Pinpoint the cell where the given text exists, returning its [X, Y] midpoint coordinate. 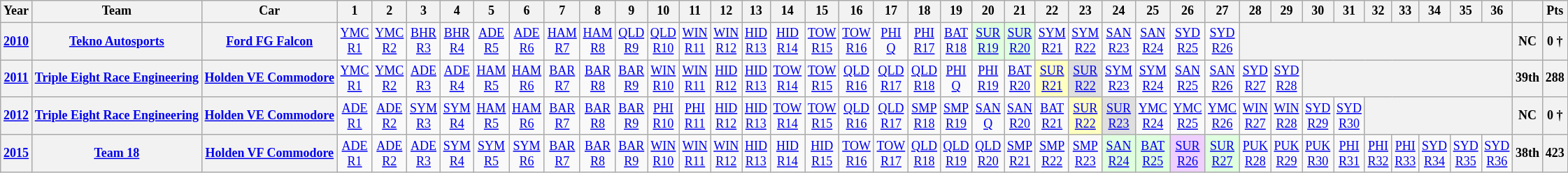
SURR20 [1020, 41]
HIDR15 [822, 153]
23 [1085, 11]
11 [695, 11]
SMPR19 [956, 116]
2 [390, 11]
HAMR7 [562, 41]
PHIR19 [988, 79]
SANR26 [1223, 79]
Tekno Autosports [116, 41]
QLDR10 [664, 41]
SYDR36 [1497, 153]
BATR21 [1052, 116]
38th [1527, 153]
SURR21 [1052, 79]
31 [1350, 11]
SYMR22 [1085, 41]
ADER6 [527, 41]
15 [822, 11]
8 [597, 11]
19 [956, 11]
SANQ [988, 116]
BATR25 [1153, 153]
Pts [1555, 11]
SURR26 [1188, 153]
1 [355, 11]
288 [1555, 79]
27 [1223, 11]
PHIR33 [1406, 153]
26 [1188, 11]
SANR25 [1188, 79]
BATR18 [956, 41]
SYDR25 [1188, 41]
ADER5 [491, 41]
SYMR23 [1119, 79]
SYDR35 [1466, 153]
9 [632, 11]
34 [1435, 11]
YMCR25 [1188, 116]
423 [1555, 153]
Ford FG Falcon [269, 41]
SMPR21 [1020, 153]
SYDR34 [1435, 153]
QLDR20 [988, 153]
20 [988, 11]
Holden VF Commodore [269, 153]
17 [891, 11]
18 [925, 11]
QLDR19 [956, 153]
PUKR29 [1287, 153]
SYMR24 [1153, 79]
28 [1255, 11]
SYDR26 [1223, 41]
BATR20 [1020, 79]
PHIR11 [695, 116]
SYDR30 [1350, 116]
SYDR28 [1287, 79]
PHIR32 [1378, 153]
PHIR31 [1350, 153]
WINR28 [1287, 116]
14 [787, 11]
BHRR3 [424, 41]
33 [1406, 11]
24 [1119, 11]
SANR23 [1119, 41]
BHRR4 [457, 41]
22 [1052, 11]
Team 18 [116, 153]
30 [1318, 11]
SYDR27 [1255, 79]
16 [856, 11]
2012 [17, 116]
Year [17, 11]
YMCR26 [1223, 116]
SANR20 [1020, 116]
SYMR21 [1052, 41]
25 [1153, 11]
SYMR3 [424, 116]
2010 [17, 41]
SYMR6 [527, 153]
HAMR8 [597, 41]
39th [1527, 79]
Team [116, 11]
PHIR10 [664, 116]
5 [491, 11]
TOWR17 [891, 153]
PUKR30 [1318, 153]
ADER4 [457, 79]
QLDR9 [632, 41]
7 [562, 11]
SURR23 [1119, 116]
36 [1497, 11]
PUKR28 [1255, 153]
35 [1466, 11]
SMPR22 [1052, 153]
PHIR17 [925, 41]
SYMR5 [491, 153]
3 [424, 11]
2011 [17, 79]
WINR27 [1255, 116]
SMPR23 [1085, 153]
29 [1287, 11]
13 [757, 11]
SYDR29 [1318, 116]
2015 [17, 153]
SMPR18 [925, 116]
21 [1020, 11]
32 [1378, 11]
4 [457, 11]
Car [269, 11]
12 [726, 11]
10 [664, 11]
SURR27 [1223, 153]
6 [527, 11]
SURR19 [988, 41]
YMCR24 [1153, 116]
